Identify which cell holds the provided text, then report its (X, Y) central coordinate. 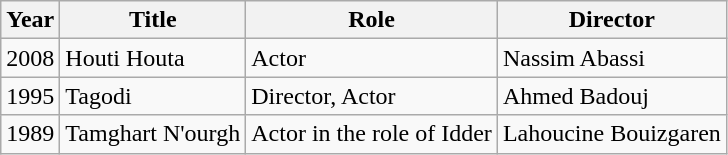
Nassim Abassi (612, 58)
Tamghart N'ourgh (153, 134)
Year (30, 20)
Role (372, 20)
Actor (372, 58)
Director, Actor (372, 96)
Actor in the role of Idder (372, 134)
Ahmed Badouj (612, 96)
Title (153, 20)
1989 (30, 134)
Tagodi (153, 96)
Houti Houta (153, 58)
1995 (30, 96)
Director (612, 20)
2008 (30, 58)
Lahoucine Bouizgaren (612, 134)
